Return [X, Y] of the center of cell containing provided text 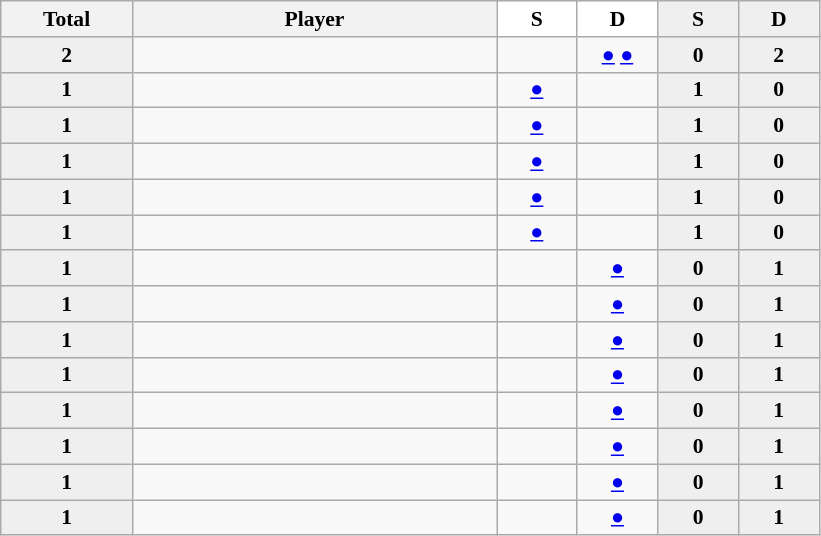
Total [67, 19]
Player [314, 19]
● ● [618, 55]
